Return the [X, Y] coordinate for the center point of the cell that contains the specified text.  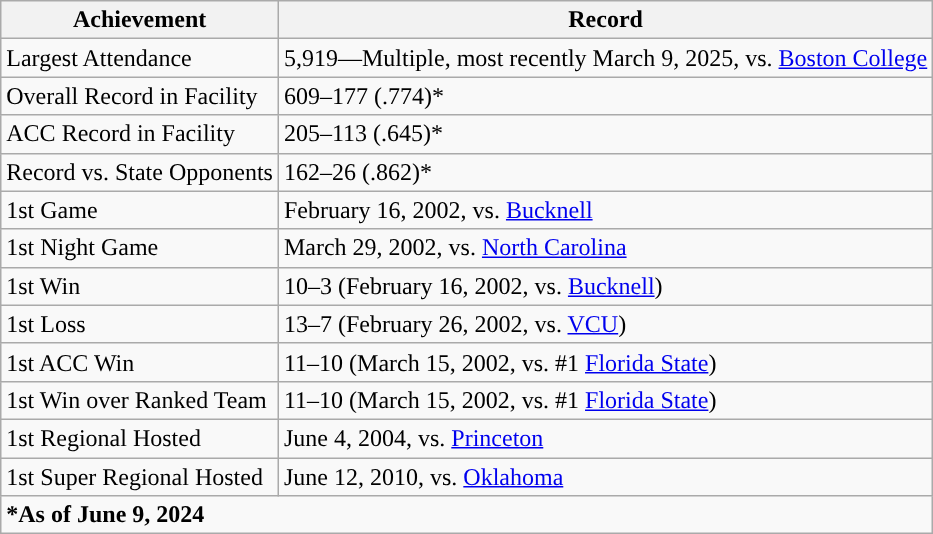
ACC Record in Facility [140, 134]
1st Win over Ranked Team [140, 400]
1st Win [140, 286]
*As of June 9, 2024 [467, 515]
1st Regional Hosted [140, 438]
1st ACC Win [140, 362]
162–26 (.862)* [605, 172]
13–7 (February 26, 2002, vs. VCU) [605, 324]
5,919—Multiple, most recently March 9, 2025, vs. Boston College [605, 58]
February 16, 2002, vs. Bucknell [605, 210]
Record [605, 20]
1st Night Game [140, 248]
10–3 (February 16, 2002, vs. Bucknell) [605, 286]
June 4, 2004, vs. Princeton [605, 438]
Achievement [140, 20]
1st Super Regional Hosted [140, 477]
Largest Attendance [140, 58]
205–113 (.645)* [605, 134]
609–177 (.774)* [605, 96]
Overall Record in Facility [140, 96]
June 12, 2010, vs. Oklahoma [605, 477]
Record vs. State Opponents [140, 172]
1st Loss [140, 324]
March 29, 2002, vs. North Carolina [605, 248]
1st Game [140, 210]
